Capture the cell that displays the provided text and extract its (X, Y) central coordinate. 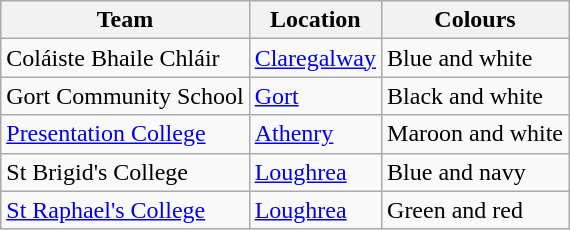
Gort (315, 96)
Blue and white (476, 58)
Gort Community School (125, 96)
Colours (476, 20)
Athenry (315, 134)
Location (315, 20)
Green and red (476, 210)
St Raphael's College (125, 210)
Black and white (476, 96)
Presentation College (125, 134)
Claregalway (315, 58)
Maroon and white (476, 134)
Team (125, 20)
Blue and navy (476, 172)
Coláiste Bhaile Chláir (125, 58)
St Brigid's College (125, 172)
